Provide the (X, Y) coordinate of the cell's center where the given text is located.  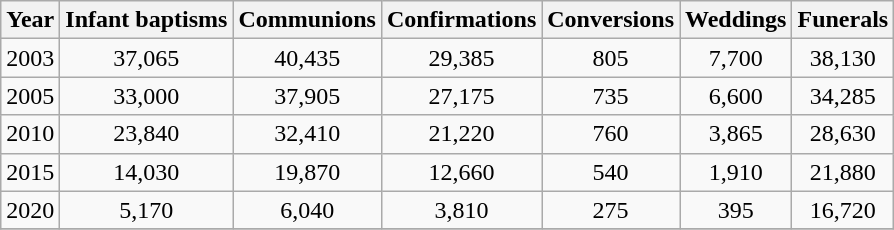
29,385 (461, 58)
2015 (30, 172)
34,285 (843, 96)
14,030 (146, 172)
23,840 (146, 134)
32,410 (307, 134)
805 (611, 58)
3,810 (461, 210)
3,865 (736, 134)
21,220 (461, 134)
Communions (307, 20)
28,630 (843, 134)
6,040 (307, 210)
1,910 (736, 172)
735 (611, 96)
21,880 (843, 172)
Conversions (611, 20)
33,000 (146, 96)
37,065 (146, 58)
19,870 (307, 172)
Weddings (736, 20)
Infant baptisms (146, 20)
16,720 (843, 210)
2020 (30, 210)
40,435 (307, 58)
27,175 (461, 96)
Confirmations (461, 20)
395 (736, 210)
37,905 (307, 96)
5,170 (146, 210)
2010 (30, 134)
6,600 (736, 96)
275 (611, 210)
2005 (30, 96)
Funerals (843, 20)
760 (611, 134)
Year (30, 20)
540 (611, 172)
38,130 (843, 58)
2003 (30, 58)
7,700 (736, 58)
12,660 (461, 172)
